Output the [x, y] coordinate of the center of the cell containing the given text.  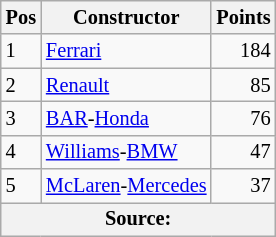
85 [243, 85]
47 [243, 152]
37 [243, 186]
McLaren-Mercedes [126, 186]
Points [243, 17]
5 [21, 186]
Pos [21, 17]
BAR-Honda [126, 118]
184 [243, 51]
2 [21, 85]
1 [21, 51]
Ferrari [126, 51]
Renault [126, 85]
76 [243, 118]
Williams-BMW [126, 152]
4 [21, 152]
Source: [138, 219]
3 [21, 118]
Constructor [126, 17]
